Return the [X, Y] coordinate for the center point of the cell that contains the specified text.  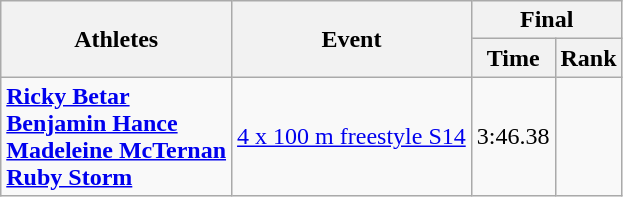
3:46.38 [513, 136]
Final [546, 20]
Rank [588, 58]
Time [513, 58]
Ricky BetarBenjamin HanceMadeleine McTernanRuby Storm [116, 136]
Athletes [116, 39]
Event [352, 39]
4 x 100 m freestyle S14 [352, 136]
